Return [X, Y] of the center of cell containing provided text 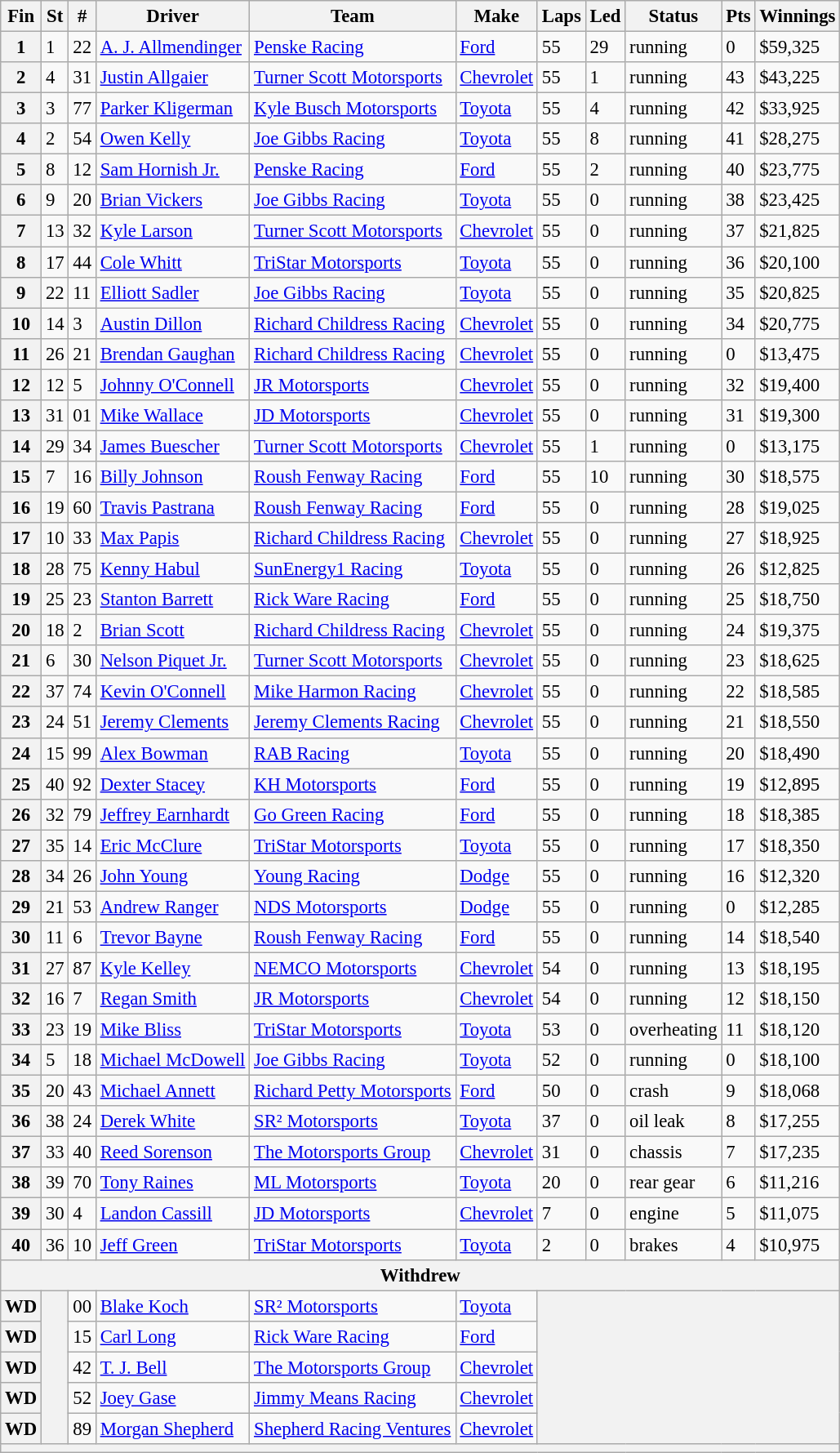
00 [82, 1306]
$12,320 [798, 876]
99 [82, 753]
$18,350 [798, 845]
engine [673, 1214]
chassis [673, 1152]
41 [738, 139]
$12,895 [798, 784]
Mike Harmon Racing [353, 692]
Michael Annett [172, 1091]
Status [673, 16]
St [56, 16]
Johnny O'Connell [172, 385]
$19,400 [798, 385]
60 [82, 507]
Austin Dillon [172, 323]
rear gear [673, 1183]
Team [353, 16]
Laps [562, 16]
77 [82, 109]
Young Racing [353, 876]
01 [82, 416]
$11,216 [798, 1183]
Richard Petty Motorsports [353, 1091]
Jeffrey Earnhardt [172, 814]
$13,175 [798, 446]
Stanton Barrett [172, 599]
$23,775 [798, 170]
Joey Gase [172, 1398]
$18,925 [798, 538]
Make [496, 16]
Kenny Habul [172, 569]
Brian Vickers [172, 200]
Owen Kelly [172, 139]
Withdrew [420, 1275]
$18,120 [798, 1030]
Blake Koch [172, 1306]
Pts [738, 16]
$18,585 [798, 692]
Trevor Bayne [172, 938]
Reed Sorenson [172, 1152]
Nelson Piquet Jr. [172, 661]
$21,825 [798, 231]
79 [82, 814]
$11,075 [798, 1214]
Parker Kligerman [172, 109]
Alex Bowman [172, 753]
Led [606, 16]
Jeff Green [172, 1245]
Brian Scott [172, 631]
$18,750 [798, 599]
John Young [172, 876]
$12,285 [798, 907]
75 [82, 569]
Winnings [798, 16]
$18,550 [798, 723]
$13,475 [798, 354]
Carl Long [172, 1336]
Eric McClure [172, 845]
44 [82, 262]
$20,100 [798, 262]
$18,575 [798, 477]
89 [82, 1428]
Regan Smith [172, 999]
$18,490 [798, 753]
$17,255 [798, 1121]
KH Motorsports [353, 784]
Cole Whitt [172, 262]
$17,235 [798, 1152]
$20,825 [798, 292]
$19,375 [798, 631]
Mike Bliss [172, 1030]
NEMCO Motorsports [353, 968]
Fin [21, 16]
$19,300 [798, 416]
$18,625 [798, 661]
Mike Wallace [172, 416]
50 [562, 1091]
Derek White [172, 1121]
$18,100 [798, 1060]
Sam Hornish Jr. [172, 170]
Kyle Busch Motorsports [353, 109]
Shepherd Racing Ventures [353, 1428]
James Buescher [172, 446]
Travis Pastrana [172, 507]
$43,225 [798, 78]
$23,425 [798, 200]
Max Papis [172, 538]
$33,925 [798, 109]
Go Green Racing [353, 814]
$18,150 [798, 999]
Morgan Shepherd [172, 1428]
SunEnergy1 Racing [353, 569]
$59,325 [798, 47]
Jimmy Means Racing [353, 1398]
oil leak [673, 1121]
51 [82, 723]
Kevin O'Connell [172, 692]
Tony Raines [172, 1183]
RAB Racing [353, 753]
Kyle Larson [172, 231]
Billy Johnson [172, 477]
$19,025 [798, 507]
Justin Allgaier [172, 78]
70 [82, 1183]
Landon Cassill [172, 1214]
$18,540 [798, 938]
$28,275 [798, 139]
crash [673, 1091]
# [82, 16]
brakes [673, 1245]
$18,068 [798, 1091]
$18,195 [798, 968]
NDS Motorsports [353, 907]
92 [82, 784]
87 [82, 968]
T. J. Bell [172, 1367]
$18,385 [798, 814]
Michael McDowell [172, 1060]
A. J. Allmendinger [172, 47]
overheating [673, 1030]
$20,775 [798, 323]
74 [82, 692]
Brendan Gaughan [172, 354]
Jeremy Clements Racing [353, 723]
Elliott Sadler [172, 292]
$12,825 [798, 569]
Jeremy Clements [172, 723]
Driver [172, 16]
$10,975 [798, 1245]
Kyle Kelley [172, 968]
Dexter Stacey [172, 784]
ML Motorsports [353, 1183]
Andrew Ranger [172, 907]
